Return the [X, Y] coordinate for the center point of the cell that contains the specified text.  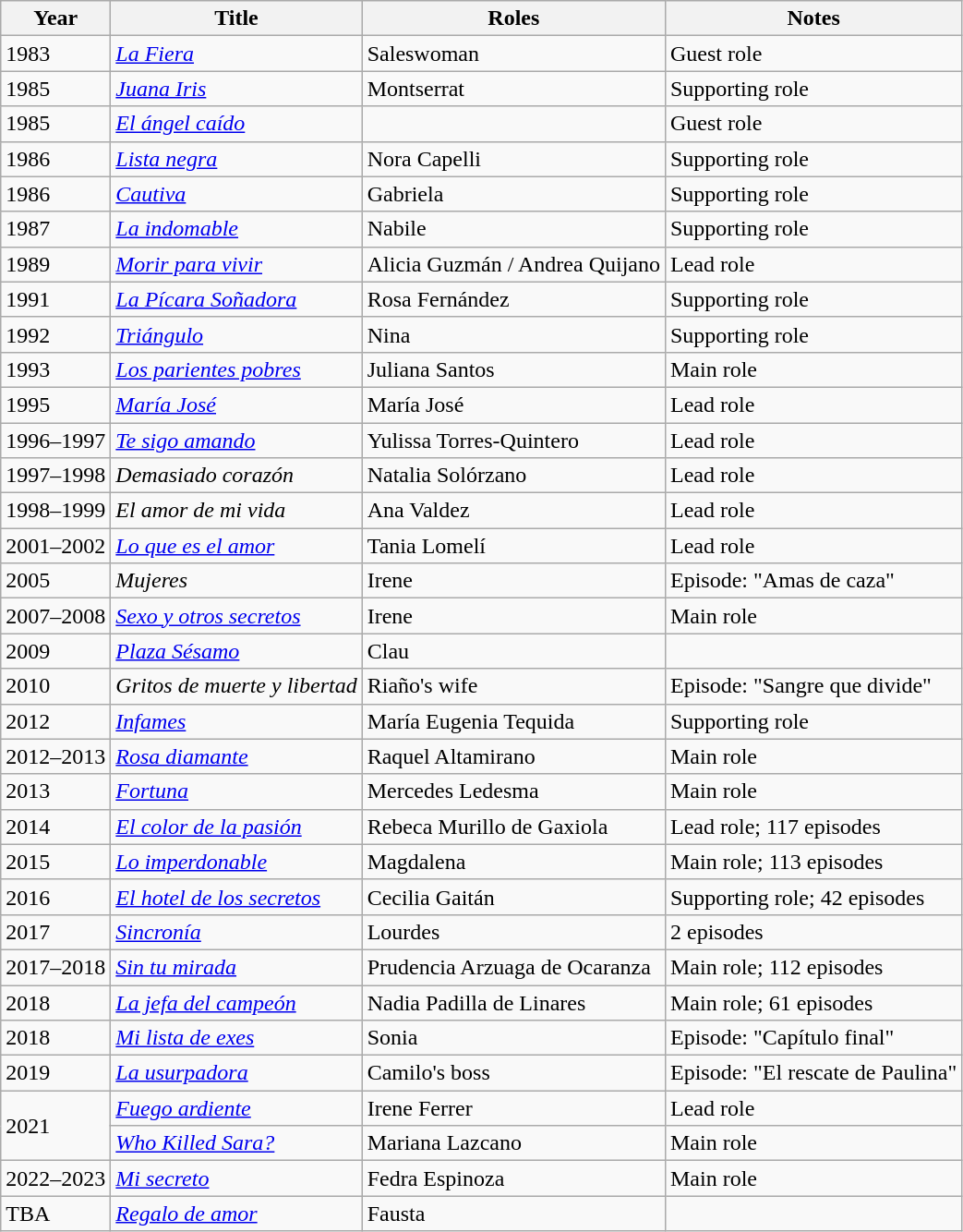
Juana Iris [236, 89]
Roles [513, 18]
1995 [55, 405]
Ana Valdez [513, 511]
Camilo's boss [513, 1073]
Triángulo [236, 334]
Gritos de muerte y libertad [236, 686]
1992 [55, 334]
1993 [55, 369]
Mercedes Ledesma [513, 791]
Main role; 113 episodes [813, 862]
Nora Capelli [513, 159]
Episode: "Capítulo final" [813, 1038]
1987 [55, 229]
Infames [236, 721]
Tania Lomelí [513, 546]
Yulissa Torres-Quintero [513, 441]
Lo que es el amor [236, 546]
Cecilia Gaitán [513, 897]
María Eugenia Tequida [513, 721]
Gabriela [513, 194]
Lead role; 117 episodes [813, 827]
2 episodes [813, 932]
2017 [55, 932]
Title [236, 18]
Sonia [513, 1038]
2019 [55, 1073]
Mariana Lazcano [513, 1143]
2009 [55, 651]
Episode: "Sangre que divide" [813, 686]
2001–2002 [55, 546]
Sexo y otros secretos [236, 616]
Who Killed Sara? [236, 1143]
2021 [55, 1126]
La Fiera [236, 54]
Sin tu mirada [236, 967]
La jefa del campeón [236, 1002]
Main role; 112 episodes [813, 967]
Demasiado corazón [236, 476]
2013 [55, 791]
2017–2018 [55, 967]
1991 [55, 299]
Lourdes [513, 932]
2012–2013 [55, 756]
Rosa diamante [236, 756]
Los parientes pobres [236, 369]
El color de la pasión [236, 827]
Mujeres [236, 581]
Morir para vivir [236, 264]
Rosa Fernández [513, 299]
Montserrat [513, 89]
Episode: "Amas de caza" [813, 581]
Nina [513, 334]
Notes [813, 18]
Te sigo amando [236, 441]
Prudencia Arzuaga de Ocaranza [513, 967]
Regalo de amor [236, 1214]
El amor de mi vida [236, 511]
2016 [55, 897]
Cautiva [236, 194]
El ángel caído [236, 124]
1997–1998 [55, 476]
Fedra Espinoza [513, 1178]
1996–1997 [55, 441]
1998–1999 [55, 511]
Lo imperdonable [236, 862]
La indomable [236, 229]
2014 [55, 827]
El hotel de los secretos [236, 897]
La Pícara Soñadora [236, 299]
Alicia Guzmán / Andrea Quijano [513, 264]
1989 [55, 264]
Year [55, 18]
2007–2008 [55, 616]
Fuego ardiente [236, 1108]
2015 [55, 862]
Juliana Santos [513, 369]
Rebeca Murillo de Gaxiola [513, 827]
Nadia Padilla de Linares [513, 1002]
Fortuna [236, 791]
Saleswoman [513, 54]
Clau [513, 651]
2010 [55, 686]
Mi lista de exes [236, 1038]
2022–2023 [55, 1178]
Riaño's wife [513, 686]
Natalia Solórzano [513, 476]
La usurpadora [236, 1073]
Nabile [513, 229]
Raquel Altamirano [513, 756]
Sincronía [236, 932]
Mi secreto [236, 1178]
2012 [55, 721]
TBA [55, 1214]
Magdalena [513, 862]
Lista negra [236, 159]
1983 [55, 54]
Plaza Sésamo [236, 651]
Supporting role; 42 episodes [813, 897]
Episode: "El rescate de Paulina" [813, 1073]
Irene Ferrer [513, 1108]
2005 [55, 581]
Fausta [513, 1214]
Main role; 61 episodes [813, 1002]
